Return [X, Y] of the center of cell containing provided text 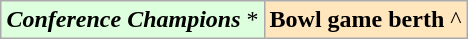
Bowl game berth ^ [366, 20]
Conference Champions * [132, 20]
